From the cell containing the given text, extract its center point as (X, Y) coordinate. 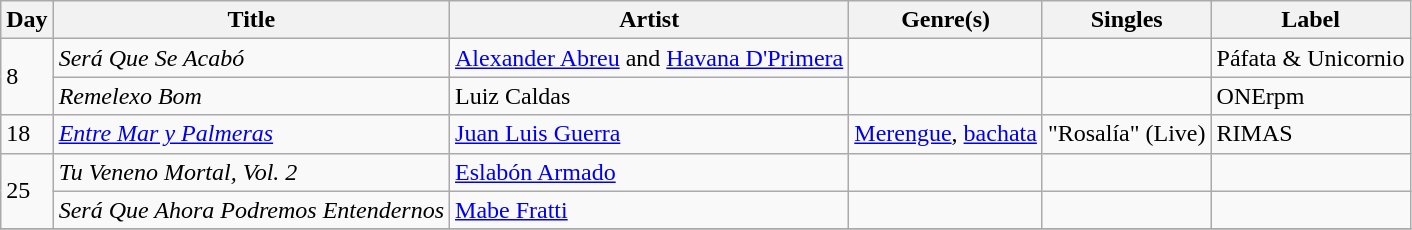
Tu Veneno Mortal, Vol. 2 (251, 172)
Será Que Se Acabó (251, 58)
ONErpm (1310, 96)
Label (1310, 20)
Será Que Ahora Podremos Entendernos (251, 210)
Singles (1126, 20)
Alexander Abreu and Havana D'Primera (650, 58)
8 (27, 77)
18 (27, 134)
Merengue, bachata (946, 134)
Artist (650, 20)
Remelexo Bom (251, 96)
"Rosalía" (Live) (1126, 134)
Day (27, 20)
RIMAS (1310, 134)
Páfata & Unicornio (1310, 58)
Mabe Fratti (650, 210)
Genre(s) (946, 20)
Eslabón Armado (650, 172)
Luiz Caldas (650, 96)
25 (27, 191)
Entre Mar y Palmeras (251, 134)
Juan Luis Guerra (650, 134)
Title (251, 20)
